Capture the cell that displays the provided text and extract its [x, y] central coordinate. 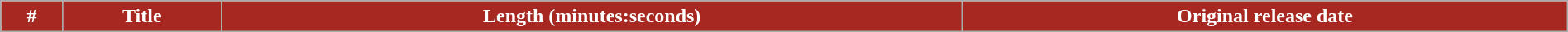
Length (minutes:seconds) [592, 16]
# [31, 16]
Title [142, 16]
Original release date [1265, 16]
